Scan for the cell matching the given text and deliver its (x, y) coordinate at center. 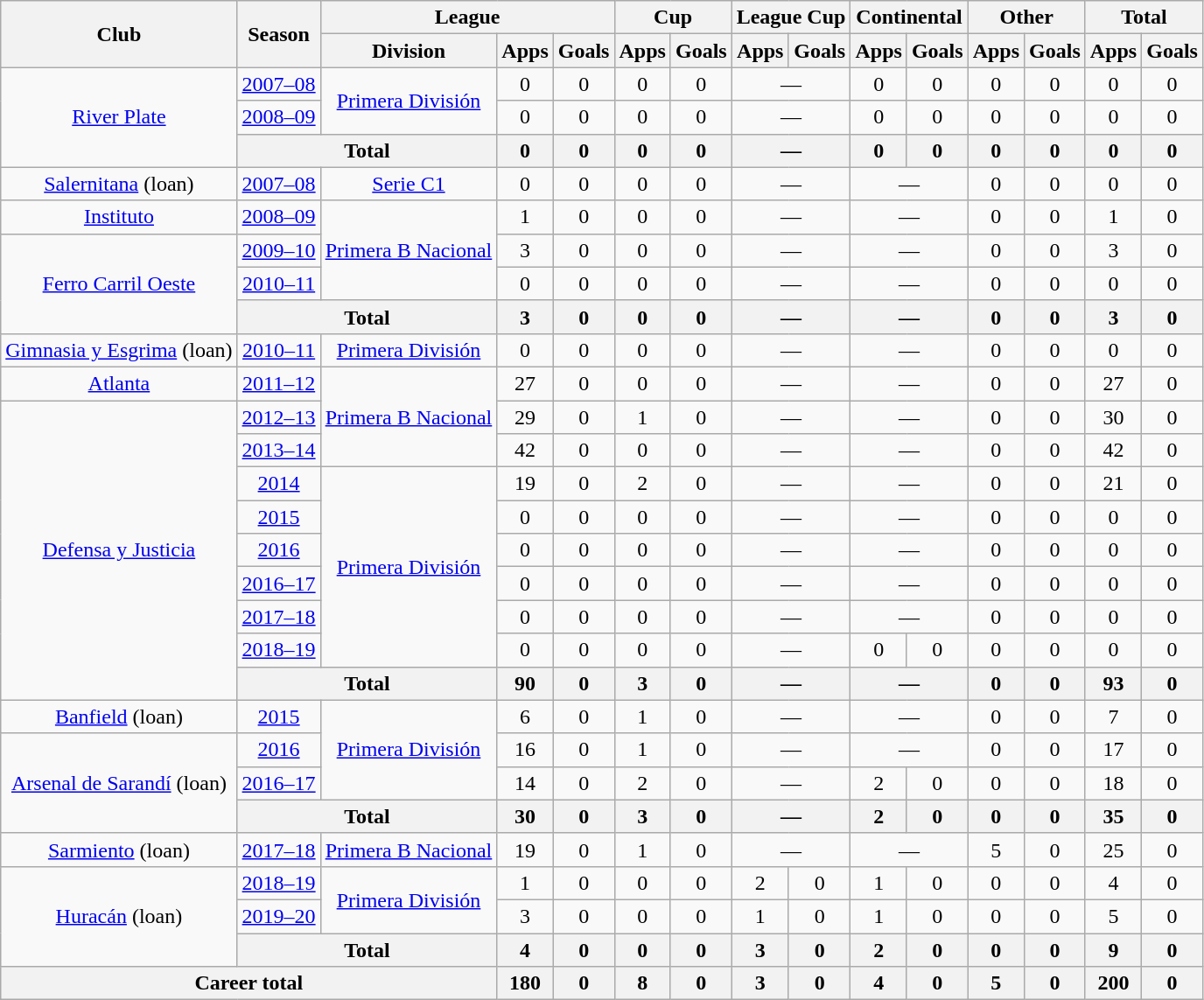
21 (1113, 484)
Continental (909, 17)
League Cup (791, 17)
200 (1113, 983)
Ferro Carril Oeste (119, 283)
Sarmiento (loan) (119, 850)
18 (1113, 783)
Club (119, 34)
14 (525, 783)
Banfield (loan) (119, 717)
90 (525, 683)
16 (525, 750)
2012–13 (278, 417)
Serie C1 (409, 184)
9 (1113, 949)
Huracán (loan) (119, 916)
8 (642, 983)
2011–12 (278, 383)
Atlanta (119, 383)
Defensa y Justicia (119, 551)
17 (1113, 750)
2014 (278, 484)
2019–20 (278, 916)
180 (525, 983)
Arsenal de Sarandí (loan) (119, 783)
Career total (248, 983)
Cup (673, 17)
Salernitana (loan) (119, 184)
River Plate (119, 117)
2009–10 (278, 250)
6 (525, 717)
Division (409, 51)
93 (1113, 683)
2013–14 (278, 451)
29 (525, 417)
25 (1113, 850)
Other (1026, 17)
35 (1113, 816)
Gimnasia y Esgrima (loan) (119, 350)
League (467, 17)
Season (278, 34)
7 (1113, 717)
Instituto (119, 217)
